Detect which cell encompasses the target text, then output its (x, y) center coordinate. 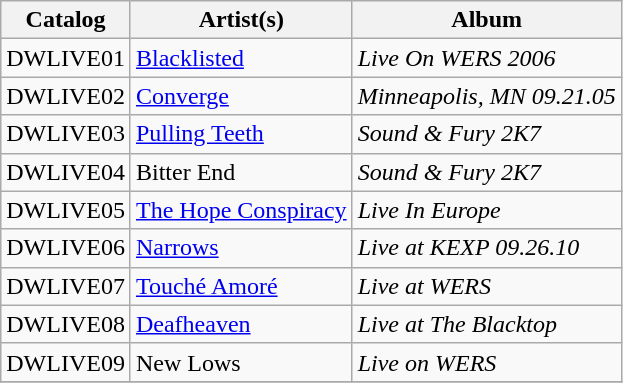
The Hope Conspiracy (241, 210)
Live on WERS (486, 362)
Live at The Blacktop (486, 324)
Live at WERS (486, 286)
DWLIVE02 (66, 96)
Live at KEXP 09.26.10 (486, 248)
DWLIVE04 (66, 172)
Touché Amoré (241, 286)
DWLIVE05 (66, 210)
Catalog (66, 20)
Deafheaven (241, 324)
New Lows (241, 362)
Bitter End (241, 172)
Album (486, 20)
Live In Europe (486, 210)
Minneapolis, MN 09.21.05 (486, 96)
DWLIVE08 (66, 324)
Converge (241, 96)
DWLIVE06 (66, 248)
Live On WERS 2006 (486, 58)
Narrows (241, 248)
Pulling Teeth (241, 134)
DWLIVE01 (66, 58)
Blacklisted (241, 58)
DWLIVE03 (66, 134)
DWLIVE09 (66, 362)
DWLIVE07 (66, 286)
Artist(s) (241, 20)
